Pinpoint the cell where the given text exists, returning its [x, y] midpoint coordinate. 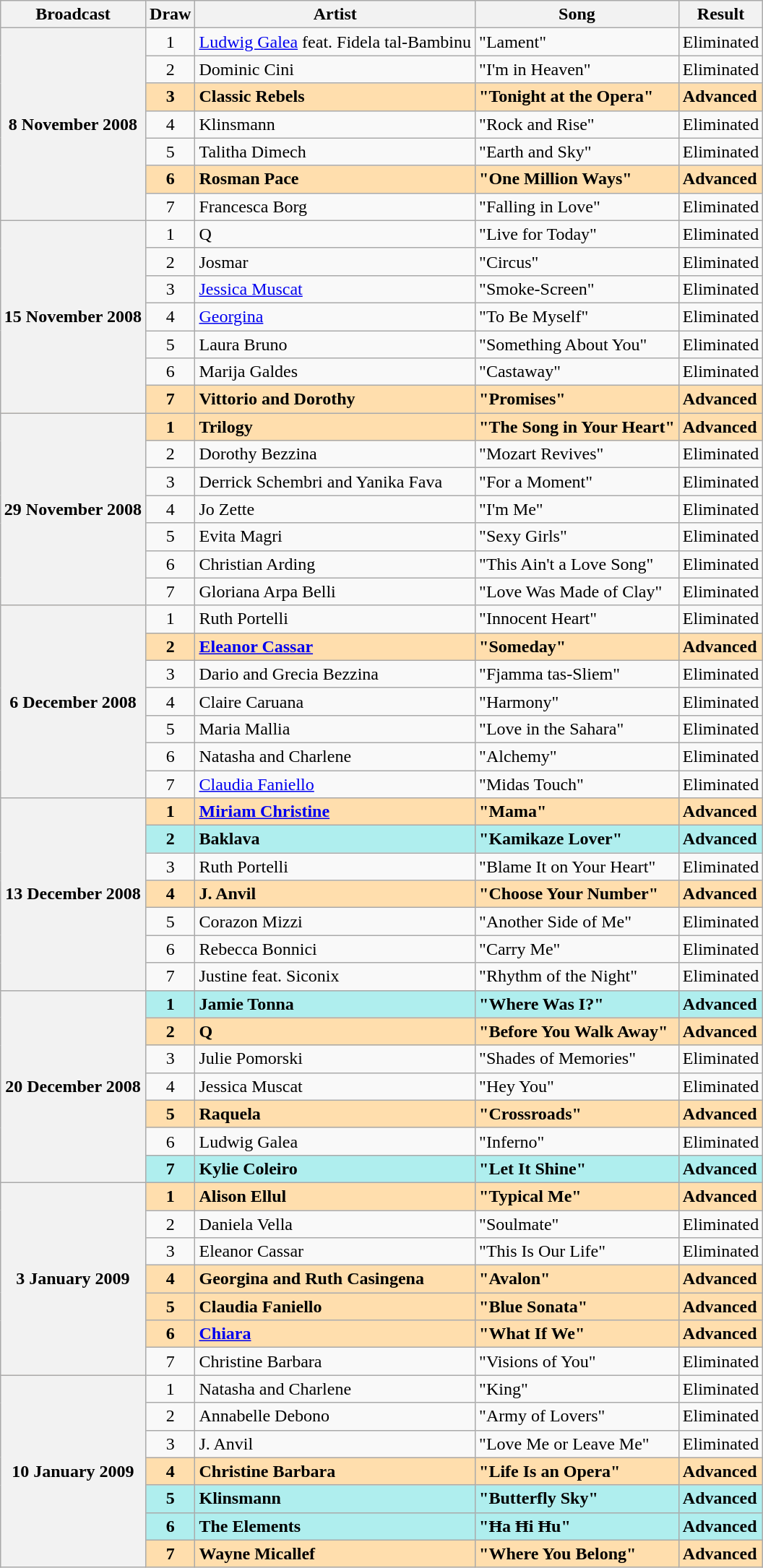
8 November 2008 [72, 124]
10 January 2009 [72, 1471]
"This Is Our Life" [577, 1252]
"To Be Myself" [577, 316]
"This Ain't a Love Song" [577, 564]
6 December 2008 [72, 701]
"Earth and Sky" [577, 152]
Chiara [335, 1334]
Broadcast [72, 14]
Jo Zette [335, 509]
Christian Arding [335, 564]
15 November 2008 [72, 316]
"Butterfly Sky" [577, 1499]
"Another Side of Me" [577, 922]
"Rhythm of the Night" [577, 976]
Result [720, 14]
Rebecca Bonnici [335, 949]
"Ħa Ħi Ħu" [577, 1526]
Georgina [335, 316]
"Visions of You" [577, 1361]
Julie Pomorski [335, 1059]
"Rock and Rise" [577, 124]
Ludwig Galea feat. Fidela tal-Bambinu [335, 42]
"Tonight at the Opera" [577, 97]
"Hey You" [577, 1086]
"Someday" [577, 646]
"Promises" [577, 399]
13 December 2008 [72, 894]
Josmar [335, 261]
"One Million Ways" [577, 179]
Rosman Pace [335, 179]
"Live for Today" [577, 234]
"Blame It on Your Heart" [577, 867]
"Army of Lovers" [577, 1416]
Vittorio and Dorothy [335, 399]
"Before You Walk Away" [577, 1031]
"Alchemy" [577, 756]
3 January 2009 [72, 1278]
"Love Was Made of Clay" [577, 592]
"Crossroads" [577, 1114]
"Something About You" [577, 345]
"Falling in Love" [577, 207]
"King" [577, 1389]
"Kamikaze Lover" [577, 839]
"Shades of Memories" [577, 1059]
"Carry Me" [577, 949]
Claire Caruana [335, 701]
"Life Is an Opera" [577, 1471]
"Let It Shine" [577, 1169]
"Avalon" [577, 1279]
Dario and Grecia Bezzina [335, 674]
Dominic Cini [335, 69]
Marija Galdes [335, 372]
Alison Ellul [335, 1196]
Ludwig Galea [335, 1141]
Draw [171, 14]
Daniela Vella [335, 1224]
Laura Bruno [335, 345]
"What If We" [577, 1334]
The Elements [335, 1526]
"Harmony" [577, 701]
"Castaway" [577, 372]
"Blue Sonata" [577, 1307]
Song [577, 14]
"Midas Touch" [577, 784]
"Mama" [577, 812]
Derrick Schembri and Yanika Fava [335, 482]
Justine feat. Siconix [335, 976]
Wayne Micallef [335, 1554]
"Typical Me" [577, 1196]
"Love in the Sahara" [577, 729]
Baklava [335, 839]
Francesca Borg [335, 207]
"Inferno" [577, 1141]
Maria Mallia [335, 729]
Miriam Christine [335, 812]
Annabelle Debono [335, 1416]
Classic Rebels [335, 97]
Artist [335, 14]
"Innocent Heart" [577, 619]
"Where You Belong" [577, 1554]
Georgina and Ruth Casingena [335, 1279]
"Lament" [577, 42]
Jamie Tonna [335, 1004]
"The Song in Your Heart" [577, 427]
"Fjamma tas-Sliem" [577, 674]
"Where Was I?" [577, 1004]
29 November 2008 [72, 509]
"Love Me or Leave Me" [577, 1444]
"I'm in Heaven" [577, 69]
"For a Moment" [577, 482]
"Smoke-Screen" [577, 289]
"Mozart Revives" [577, 454]
Raquela [335, 1114]
Talitha Dimech [335, 152]
"Choose Your Number" [577, 894]
Dorothy Bezzina [335, 454]
"Sexy Girls" [577, 537]
Corazon Mizzi [335, 922]
Evita Magri [335, 537]
Kylie Coleiro [335, 1169]
Trilogy [335, 427]
"Circus" [577, 261]
Gloriana Arpa Belli [335, 592]
20 December 2008 [72, 1086]
"Soulmate" [577, 1224]
"I'm Me" [577, 509]
